For the text-containing cell, return its midpoint in (x, y) coordinate format. 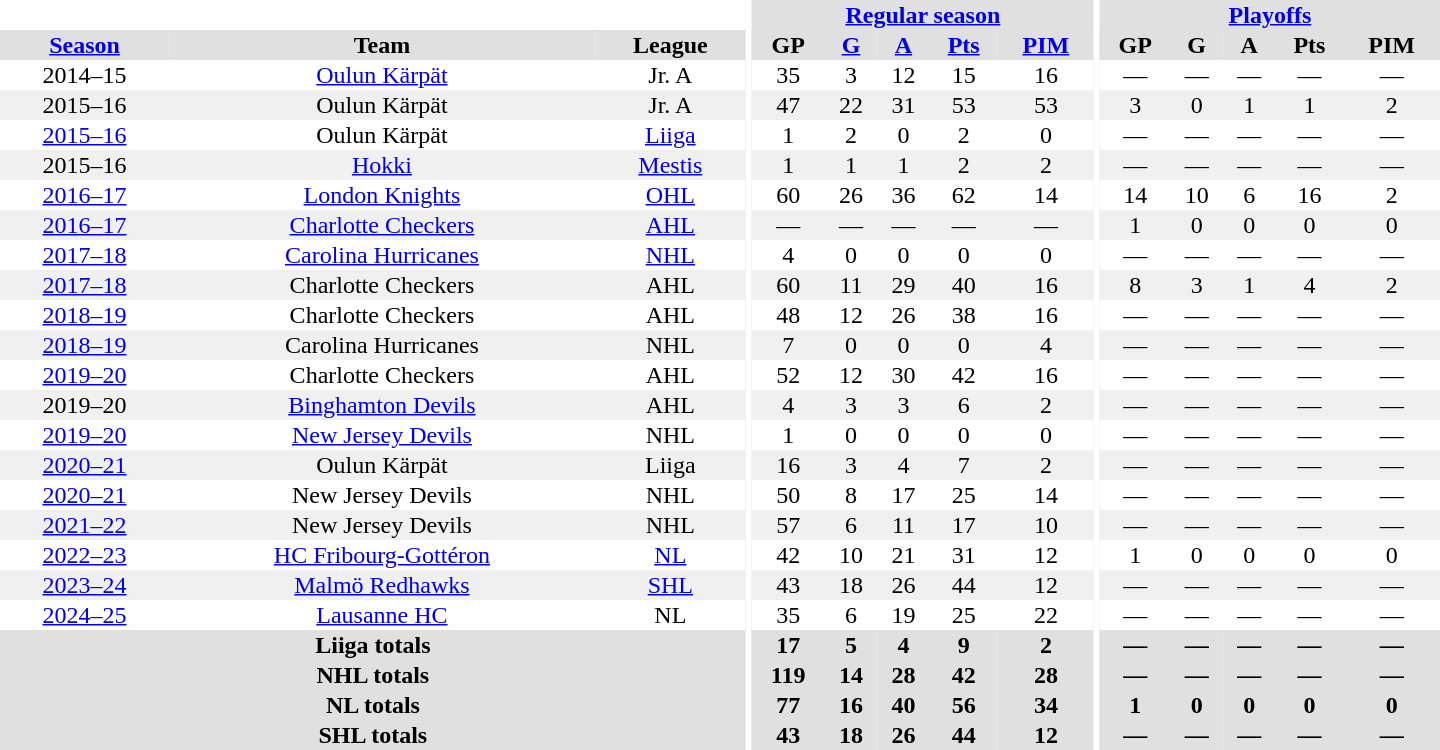
48 (788, 315)
Hokki (382, 165)
Team (382, 45)
5 (851, 645)
56 (964, 705)
Mestis (670, 165)
OHL (670, 195)
38 (964, 315)
2024–25 (84, 615)
34 (1046, 705)
NL totals (373, 705)
2023–24 (84, 585)
London Knights (382, 195)
Playoffs (1270, 15)
77 (788, 705)
57 (788, 525)
League (670, 45)
Regular season (924, 15)
NHL totals (373, 675)
2022–23 (84, 555)
29 (903, 285)
47 (788, 105)
119 (788, 675)
Lausanne HC (382, 615)
19 (903, 615)
Liiga totals (373, 645)
52 (788, 375)
Binghamton Devils (382, 405)
Malmö Redhawks (382, 585)
21 (903, 555)
Season (84, 45)
SHL (670, 585)
30 (903, 375)
62 (964, 195)
15 (964, 75)
50 (788, 495)
36 (903, 195)
2014–15 (84, 75)
9 (964, 645)
HC Fribourg-Gottéron (382, 555)
2021–22 (84, 525)
SHL totals (373, 735)
